Identify which cell holds the provided text, then report its [X, Y] central coordinate. 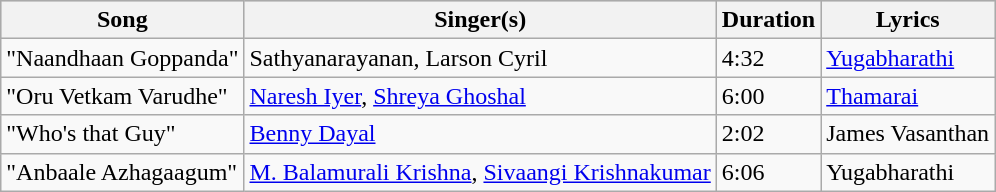
Naresh Iyer, Shreya Ghoshal [480, 96]
Lyrics [908, 20]
Song [122, 20]
2:02 [768, 134]
James Vasanthan [908, 134]
6:00 [768, 96]
Sathyanarayanan, Larson Cyril [480, 58]
Thamarai [908, 96]
M. Balamurali Krishna, Sivaangi Krishnakumar [480, 172]
"Naandhaan Goppanda" [122, 58]
Duration [768, 20]
6:06 [768, 172]
Singer(s) [480, 20]
4:32 [768, 58]
Benny Dayal [480, 134]
"Oru Vetkam Varudhe" [122, 96]
"Anbaale Azhagaagum" [122, 172]
"Who's that Guy" [122, 134]
